From the cell containing the given text, extract its center point as [X, Y] coordinate. 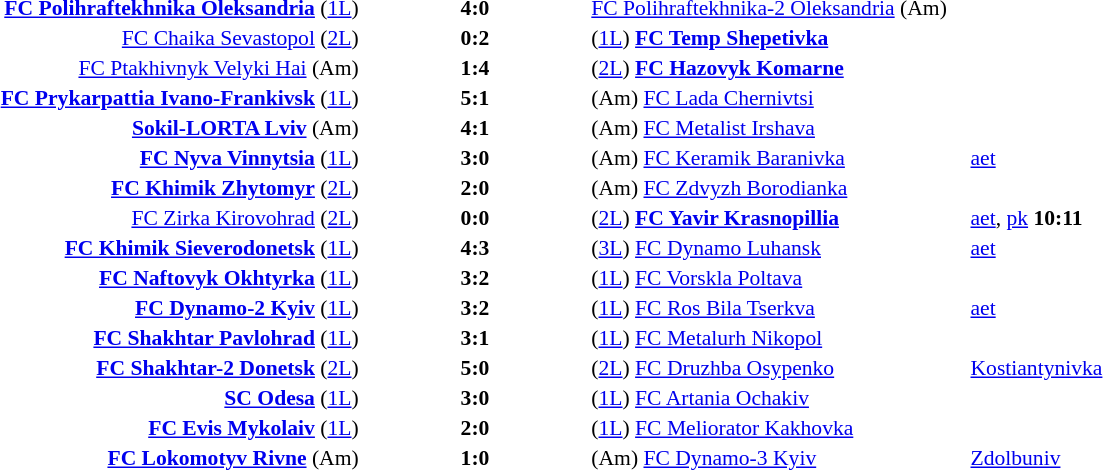
(1L) FC Ros Bila Tserkva [779, 308]
(2L) FC Druzhba Osypenko [779, 368]
5:0 [476, 368]
(1L) FC Artania Ochakiv [779, 398]
(1L) FC Temp Shepetivka [779, 38]
(2L) FC Yavir Krasnopillia [779, 218]
(3L) FC Dynamo Luhansk [779, 248]
4:1 [476, 128]
5:1 [476, 98]
(2L) FC Hazovyk Komarne [779, 68]
(1L) FC Vorskla Poltava [779, 278]
3:1 [476, 338]
(1L) FC Meliorator Kakhovka [779, 428]
(Am) FC Lada Chernivtsi [779, 98]
(Am) FC Keramik Baranivka [779, 158]
1:4 [476, 68]
0:0 [476, 218]
(1L) FC Metalurh Nikopol [779, 338]
(Am) FC Zdvyzh Borodianka [779, 188]
(Am) FC Metalist Irshava [779, 128]
0:2 [476, 38]
4:3 [476, 248]
